For the text-containing cell, return its midpoint in [X, Y] coordinate format. 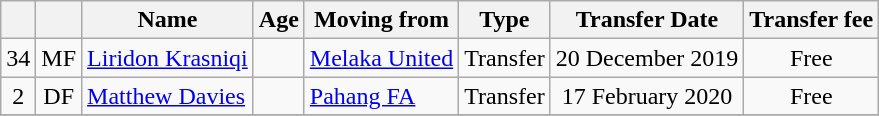
Age [278, 20]
34 [18, 58]
17 February 2020 [647, 96]
Pahang FA [381, 96]
Type [505, 20]
MF [59, 58]
Transfer fee [812, 20]
20 December 2019 [647, 58]
Name [168, 20]
Liridon Krasniqi [168, 58]
Moving from [381, 20]
Transfer Date [647, 20]
2 [18, 96]
Matthew Davies [168, 96]
Melaka United [381, 58]
DF [59, 96]
